Search for the cell housing the specified text and yield its [X, Y] center coordinate. 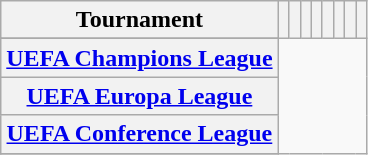
UEFA Europa League [140, 96]
UEFA Champions League [140, 58]
UEFA Conference League [140, 134]
Tournament [140, 20]
